Output the [x, y] coordinate of the center of the cell containing the given text.  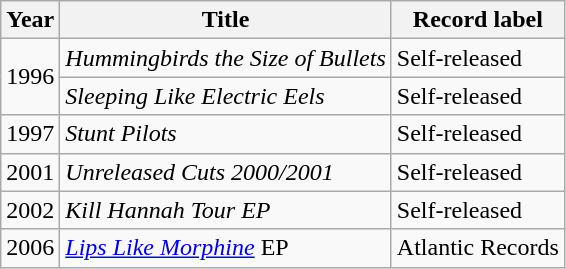
Sleeping Like Electric Eels [226, 96]
Lips Like Morphine EP [226, 248]
Stunt Pilots [226, 134]
Unreleased Cuts 2000/2001 [226, 172]
Atlantic Records [478, 248]
Hummingbirds the Size of Bullets [226, 58]
Year [30, 20]
2001 [30, 172]
Record label [478, 20]
2006 [30, 248]
1996 [30, 77]
2002 [30, 210]
Kill Hannah Tour EP [226, 210]
1997 [30, 134]
Title [226, 20]
